For the text-containing cell, return its midpoint in [x, y] coordinate format. 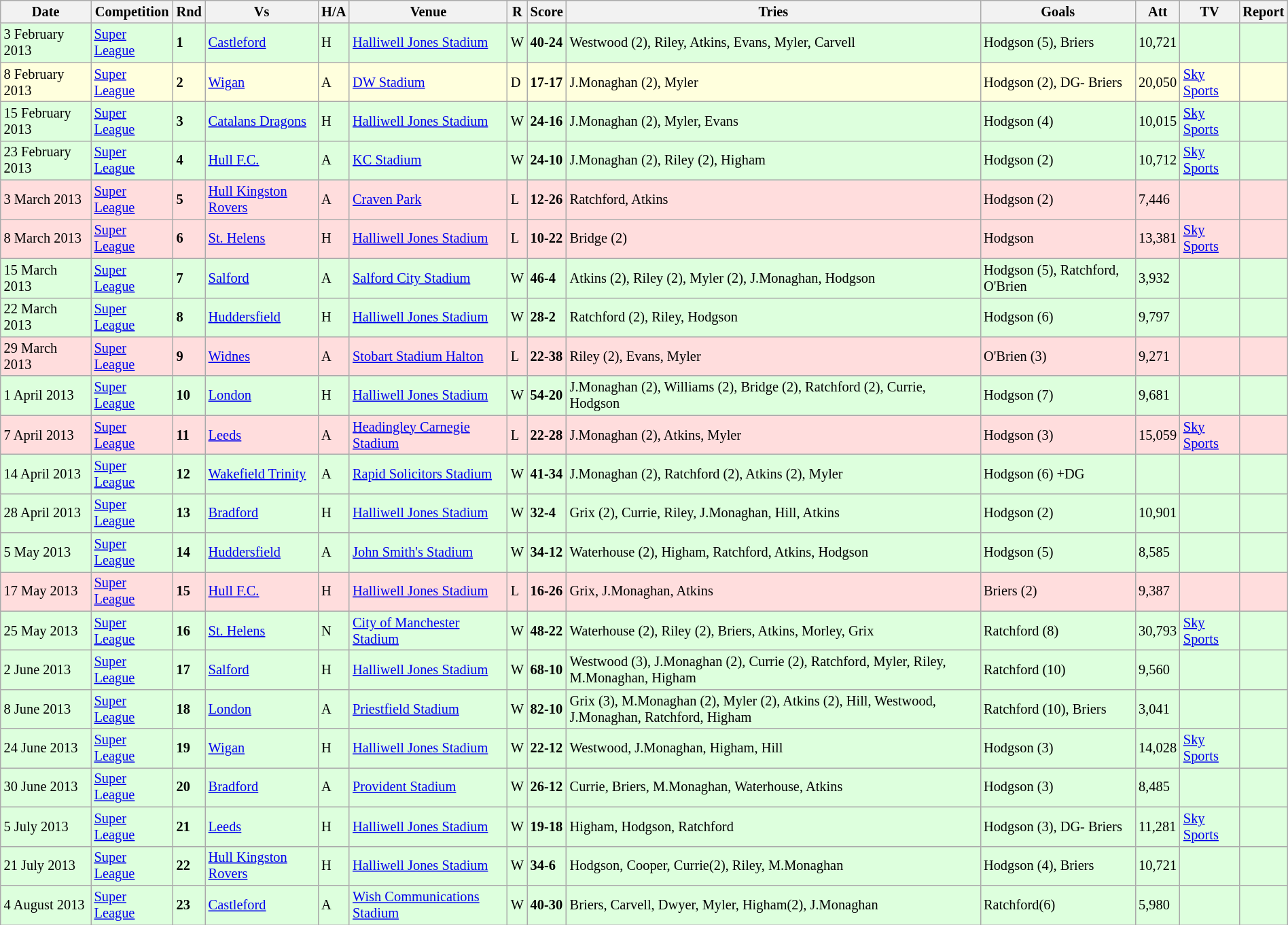
1 [189, 43]
8,585 [1158, 553]
Score [547, 12]
Briers (2) [1058, 591]
15 February 2013 [46, 121]
11 [189, 435]
7,446 [1158, 200]
15,059 [1158, 435]
20,050 [1158, 82]
40-24 [547, 43]
5 May 2013 [46, 553]
2 [189, 82]
Goals [1058, 12]
20 [189, 787]
7 April 2013 [46, 435]
3 March 2013 [46, 200]
Hodgson (6) +DG [1058, 474]
9,271 [1158, 356]
Rapid Solicitors Stadium [428, 474]
14,028 [1158, 748]
10-22 [547, 239]
15 March 2013 [46, 278]
14 April 2013 [46, 474]
30,793 [1158, 631]
17 [189, 669]
Westwood (3), J.Monaghan (2), Currie (2), Ratchford, Myler, Riley, M.Monaghan, Higham [773, 669]
5 [189, 200]
Headingley Carnegie Stadium [428, 435]
KC Stadium [428, 160]
11,281 [1158, 826]
3,041 [1158, 709]
22 March 2013 [46, 317]
13,381 [1158, 239]
3,932 [1158, 278]
Higham, Hodgson, Ratchford [773, 826]
Tries [773, 12]
Craven Park [428, 200]
Wish Communications Stadium [428, 905]
J.Monaghan (2), Myler, Evans [773, 121]
Catalans Dragons [262, 121]
J.Monaghan (2), Williams (2), Bridge (2), Ratchford (2), Currie, Hodgson [773, 396]
48-22 [547, 631]
John Smith's Stadium [428, 553]
Bridge (2) [773, 239]
Ratchford (2), Riley, Hodgson [773, 317]
4 [189, 160]
46-4 [547, 278]
Competition [132, 12]
J.Monaghan (2), Atkins, Myler [773, 435]
Hodgson (7) [1058, 396]
O'Brien (3) [1058, 356]
2 June 2013 [46, 669]
24-10 [547, 160]
Ratchford (10) [1058, 669]
Ratchford, Atkins [773, 200]
24 June 2013 [46, 748]
12-26 [547, 200]
41-34 [547, 474]
Hodgson (5), Briers [1058, 43]
23 February 2013 [46, 160]
17 May 2013 [46, 591]
N [334, 631]
Ratchford(6) [1058, 905]
Grix (3), M.Monaghan (2), Myler (2), Atkins (2), Hill, Westwood, J.Monaghan, Ratchford, Higham [773, 709]
7 [189, 278]
H/A [334, 12]
Hodgson (3), DG- Briers [1058, 826]
Hodgson (6) [1058, 317]
J.Monaghan (2), Myler [773, 82]
Hodgson, Cooper, Currie(2), Riley, M.Monaghan [773, 866]
9,797 [1158, 317]
Widnes [262, 356]
34-6 [547, 866]
Hodgson (2), DG- Briers [1058, 82]
J.Monaghan (2), Riley (2), Higham [773, 160]
City of Manchester Stadium [428, 631]
Provident Stadium [428, 787]
17-17 [547, 82]
10 [189, 396]
10,015 [1158, 121]
DW Stadium [428, 82]
1 April 2013 [46, 396]
Grix, J.Monaghan, Atkins [773, 591]
28-2 [547, 317]
Hodgson [1058, 239]
19-18 [547, 826]
Priestfield Stadium [428, 709]
9 [189, 356]
19 [189, 748]
R [518, 12]
Hodgson (5), Ratchford, O'Brien [1058, 278]
5,980 [1158, 905]
14 [189, 553]
Stobart Stadium Halton [428, 356]
82-10 [547, 709]
8,485 [1158, 787]
22 [189, 866]
9,681 [1158, 396]
12 [189, 474]
TV [1209, 12]
Hodgson (4), Briers [1058, 866]
40-30 [547, 905]
34-12 [547, 553]
Ratchford (8) [1058, 631]
Westwood (2), Riley, Atkins, Evans, Myler, Carvell [773, 43]
J.Monaghan (2), Ratchford (2), Atkins (2), Myler [773, 474]
16-26 [547, 591]
Wakefield Trinity [262, 474]
16 [189, 631]
9,387 [1158, 591]
29 March 2013 [46, 356]
13 [189, 513]
Vs [262, 12]
Atkins (2), Riley (2), Myler (2), J.Monaghan, Hodgson [773, 278]
Salford City Stadium [428, 278]
21 July 2013 [46, 866]
68-10 [547, 669]
22-28 [547, 435]
22-38 [547, 356]
3 [189, 121]
21 [189, 826]
8 [189, 317]
10,901 [1158, 513]
Briers, Carvell, Dwyer, Myler, Higham(2), J.Monaghan [773, 905]
4 August 2013 [46, 905]
8 March 2013 [46, 239]
8 February 2013 [46, 82]
32-4 [547, 513]
Venue [428, 12]
Waterhouse (2), Higham, Ratchford, Atkins, Hodgson [773, 553]
15 [189, 591]
23 [189, 905]
Westwood, J.Monaghan, Higham, Hill [773, 748]
Waterhouse (2), Riley (2), Briers, Atkins, Morley, Grix [773, 631]
25 May 2013 [46, 631]
10,712 [1158, 160]
Report [1264, 12]
Rnd [189, 12]
5 July 2013 [46, 826]
54-20 [547, 396]
30 June 2013 [46, 787]
Currie, Briers, M.Monaghan, Waterhouse, Atkins [773, 787]
Att [1158, 12]
Grix (2), Currie, Riley, J.Monaghan, Hill, Atkins [773, 513]
18 [189, 709]
D [518, 82]
24-16 [547, 121]
Hodgson (4) [1058, 121]
6 [189, 239]
Hodgson (5) [1058, 553]
28 April 2013 [46, 513]
8 June 2013 [46, 709]
26-12 [547, 787]
Date [46, 12]
22-12 [547, 748]
3 February 2013 [46, 43]
9,560 [1158, 669]
Ratchford (10), Briers [1058, 709]
Riley (2), Evans, Myler [773, 356]
